Provide the [x, y] coordinate of the cell's center where the given text is located.  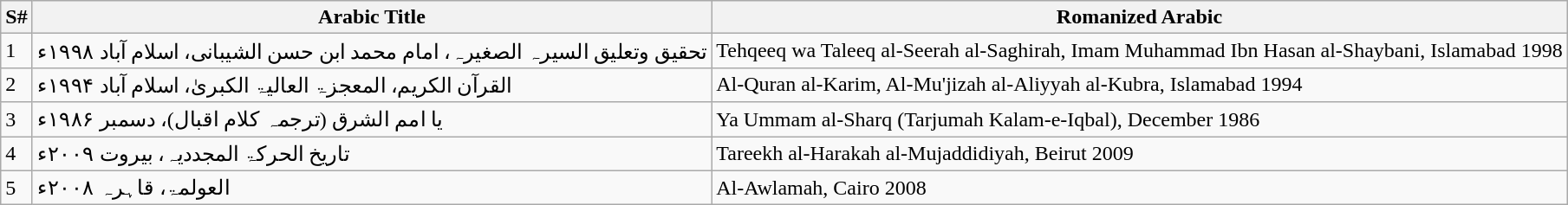
القرآن الکریم، المعجزۃ العالیۃ الکبریٰ، اسلام آباد ۱۹۹۴ء [372, 85]
Arabic Title [372, 17]
3 [16, 119]
تحقیق وتعلیق السیرہ الصغیرہ، امام محمد ابن حسن الشیبانی، اسلام آباد ۱۹۹۸ء [372, 51]
5 [16, 188]
Al-Awlamah, Cairo 2008 [1140, 188]
Ya Ummam al-Sharq (Tarjumah Kalam-e-Iqbal), December 1986 [1140, 119]
العولمۃ، قاہرہ ۲۰۰۸ء [372, 188]
2 [16, 85]
Tehqeeq wa Taleeq al-Seerah al-Saghirah, Imam Muhammad Ibn Hasan al-Shaybani, Islamabad 1998 [1140, 51]
یا امم الشرق (ترجمہ کلام اقبال)، دسمبر ۱۹۸۶ء [372, 119]
تاریخ الحرکۃ المجددیہ، بیروت ۲۰۰۹ء [372, 154]
Al-Quran al-Karim, Al-Mu'jizah al-Aliyyah al-Kubra, Islamabad 1994 [1140, 85]
Romanized Arabic [1140, 17]
S# [16, 17]
1 [16, 51]
Tareekh al-Harakah al-Mujaddidiyah, Beirut 2009 [1140, 154]
4 [16, 154]
